Search for the cell housing the specified text and yield its [x, y] center coordinate. 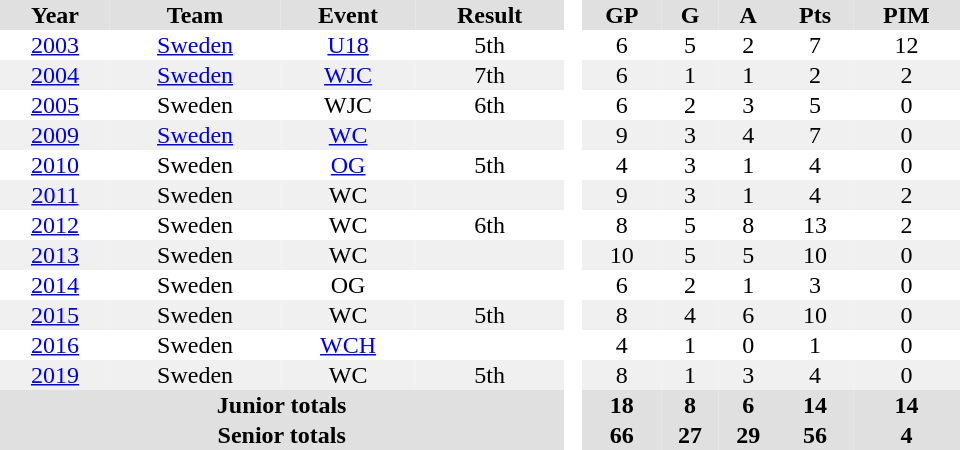
Result [490, 15]
2003 [55, 45]
Junior totals [282, 405]
Team [195, 15]
12 [906, 45]
G [690, 15]
18 [622, 405]
2005 [55, 105]
Senior totals [282, 435]
13 [814, 225]
66 [622, 435]
2013 [55, 255]
2012 [55, 225]
PIM [906, 15]
Pts [814, 15]
2015 [55, 315]
Event [348, 15]
2014 [55, 285]
U18 [348, 45]
2011 [55, 195]
2004 [55, 75]
56 [814, 435]
2016 [55, 345]
GP [622, 15]
29 [748, 435]
A [748, 15]
Year [55, 15]
27 [690, 435]
2009 [55, 135]
7th [490, 75]
WCH [348, 345]
2010 [55, 165]
2019 [55, 375]
